Return the (X, Y) coordinate for the center point of the cell that contains the specified text.  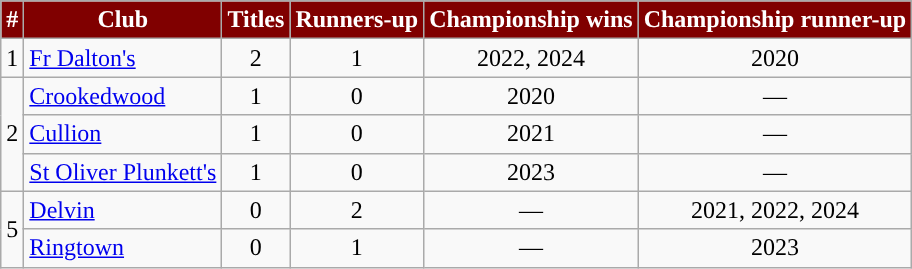
5 (12, 229)
Runners-up (357, 20)
2022, 2024 (531, 58)
Titles (256, 20)
Championship wins (531, 20)
Fr Dalton's (123, 58)
2021 (531, 134)
Championship runner-up (775, 20)
Crookedwood (123, 96)
St Oliver Plunkett's (123, 172)
Ringtown (123, 248)
2021, 2022, 2024 (775, 210)
Delvin (123, 210)
Cullion (123, 134)
Club (123, 20)
# (12, 20)
